Locate the cell with the specified text and output its [x, y] center coordinate. 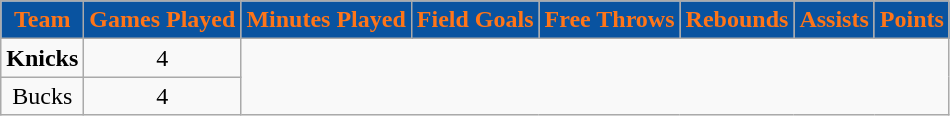
Points [912, 20]
Bucks [42, 96]
Knicks [42, 58]
Minutes Played [326, 20]
Team [42, 20]
Field Goals [475, 20]
Rebounds [737, 20]
Games Played [162, 20]
Assists [834, 20]
Free Throws [610, 20]
